Return [X, Y] of the center of cell containing provided text 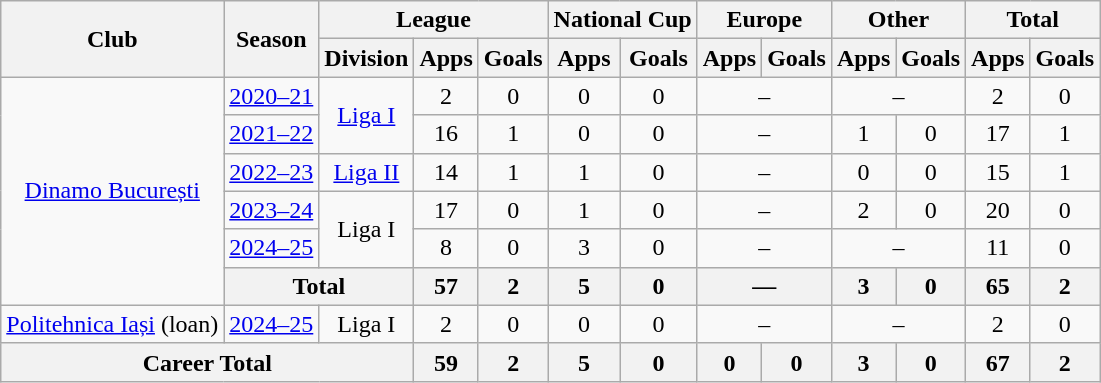
Club [112, 39]
2022–23 [272, 172]
16 [446, 134]
Politehnica Iași (loan) [112, 324]
8 [446, 248]
2020–21 [272, 96]
14 [446, 172]
11 [998, 248]
Other [898, 20]
Dinamo București [112, 191]
59 [446, 362]
Season [272, 39]
20 [998, 210]
65 [998, 286]
Europe [764, 20]
57 [446, 286]
National Cup [622, 20]
— [764, 286]
Liga II [366, 172]
League [434, 20]
Career Total [208, 362]
2021–22 [272, 134]
2023–24 [272, 210]
15 [998, 172]
Division [366, 58]
67 [998, 362]
